Pinpoint the cell where the given text exists, returning its (X, Y) midpoint coordinate. 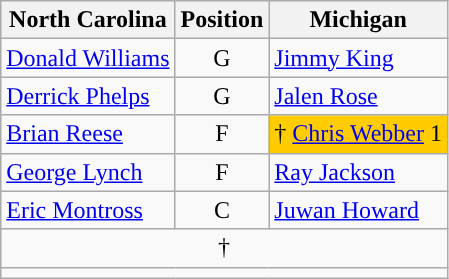
Michigan (358, 20)
North Carolina (88, 20)
George Lynch (88, 172)
Ray Jackson (358, 172)
C (222, 210)
† Chris Webber 1 (358, 134)
Jimmy King (358, 58)
Eric Montross (88, 210)
Juwan Howard (358, 210)
Derrick Phelps (88, 96)
Donald Williams (88, 58)
Brian Reese (88, 134)
Position (222, 20)
Jalen Rose (358, 96)
† (224, 248)
